Output the [X, Y] coordinate of the center of the cell containing the given text.  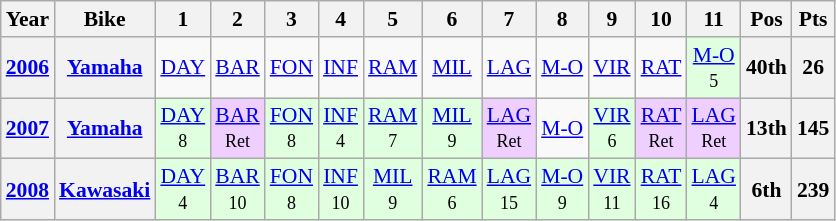
40th [766, 68]
VIR [612, 68]
RATRet [662, 128]
2007 [28, 128]
DAY8 [182, 128]
3 [292, 19]
DAY4 [182, 190]
Pos [766, 19]
2008 [28, 190]
Bike [104, 19]
1 [182, 19]
6 [452, 19]
6th [766, 190]
9 [612, 19]
M-O9 [562, 190]
BAR10 [238, 190]
INF4 [340, 128]
LAG [509, 68]
26 [814, 68]
145 [814, 128]
RAM6 [452, 190]
FON [292, 68]
LAG15 [509, 190]
7 [509, 19]
VIR11 [612, 190]
239 [814, 190]
INF10 [340, 190]
Pts [814, 19]
MIL [452, 68]
4 [340, 19]
LAG4 [713, 190]
2006 [28, 68]
Kawasaki [104, 190]
2 [238, 19]
RAM [392, 68]
Year [28, 19]
DAY [182, 68]
M-O5 [713, 68]
INF [340, 68]
BARRet [238, 128]
RAT [662, 68]
VIR6 [612, 128]
11 [713, 19]
5 [392, 19]
RAT16 [662, 190]
10 [662, 19]
BAR [238, 68]
13th [766, 128]
RAM7 [392, 128]
8 [562, 19]
